Extract the [x, y] coordinate from the center of the cell holding the provided text.  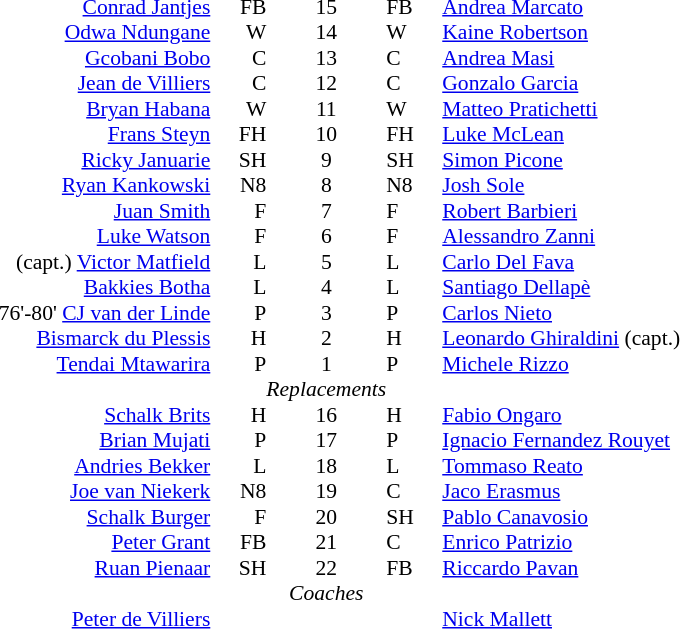
5 [326, 262]
8 [326, 185]
9 [326, 160]
3 [326, 313]
10 [326, 135]
20 [326, 517]
7 [326, 211]
4 [326, 287]
6 [326, 237]
Coaches [326, 593]
16 [326, 415]
Replacements [326, 389]
18 [326, 466]
13 [326, 58]
2 [326, 339]
11 [326, 109]
21 [326, 543]
1 [326, 364]
17 [326, 441]
12 [326, 83]
19 [326, 491]
14 [326, 33]
22 [326, 568]
